Search for the cell housing the specified text and yield its [x, y] center coordinate. 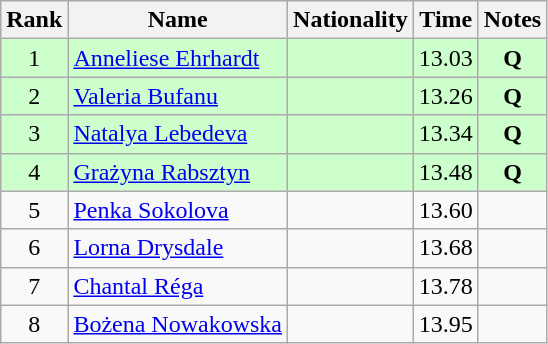
1 [34, 58]
Natalya Lebedeva [178, 134]
2 [34, 96]
Grażyna Rabsztyn [178, 172]
Bożena Nowakowska [178, 324]
Anneliese Ehrhardt [178, 58]
4 [34, 172]
5 [34, 210]
8 [34, 324]
3 [34, 134]
13.34 [446, 134]
13.03 [446, 58]
13.78 [446, 286]
Rank [34, 20]
Chantal Réga [178, 286]
13.95 [446, 324]
Valeria Bufanu [178, 96]
Nationality [351, 20]
13.68 [446, 248]
Time [446, 20]
Lorna Drysdale [178, 248]
Name [178, 20]
7 [34, 286]
13.48 [446, 172]
13.26 [446, 96]
Notes [512, 20]
13.60 [446, 210]
6 [34, 248]
Penka Sokolova [178, 210]
